Return [x, y] of the center of cell containing provided text 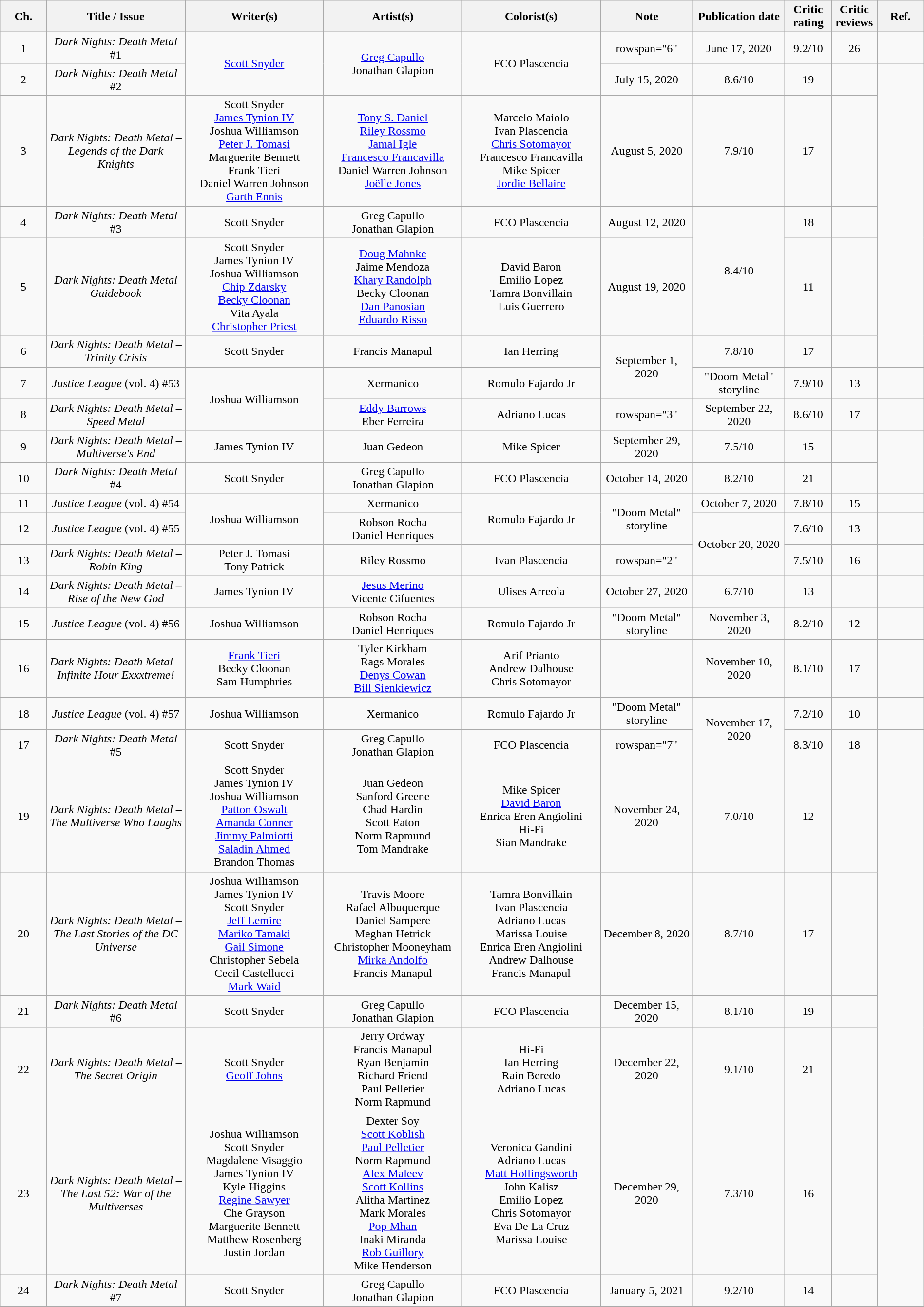
Dark Nights: Death Metal – The Last Stories of the DC Universe [115, 934]
Hi-FiIan HerringRain BeredoAdriano Lucas [531, 1070]
Writer(s) [254, 17]
December 22, 2020 [646, 1070]
26 [855, 48]
Justice League (vol. 4) #57 [115, 714]
Ulises Arreola [531, 592]
Frank TieriBecky CloonanSam Humphries [254, 669]
August 19, 2020 [646, 287]
Dark Nights: Death Metal – Speed Metal [115, 414]
July 15, 2020 [646, 80]
7.2/10 [808, 714]
December 29, 2020 [646, 1193]
Scott SnyderJames Tynion IVJoshua WilliamsonPeter J. TomasiMarguerite BennettFrank TieriDaniel Warren JohnsonGarth Ennis [254, 151]
23 [23, 1193]
20 [23, 934]
rowspan="6" [646, 48]
7.0/10 [739, 816]
November 24, 2020 [646, 816]
Justice League (vol. 4) #56 [115, 624]
7.3/10 [739, 1193]
Critic reviews [855, 17]
November 17, 2020 [739, 729]
October 20, 2020 [739, 545]
8.3/10 [808, 745]
4 [23, 222]
Joshua WilliamsonScott SnyderMagdalene VisaggioJames Tynion IVKyle HigginsRegine SawyerChe GraysonMarguerite BennettMatthew RosenbergJustin Jordan [254, 1193]
Eddy BarrowsEber Ferreira [393, 414]
Justice League (vol. 4) #53 [115, 383]
October 27, 2020 [646, 592]
1 [23, 48]
Dark Nights: Death Metal #5 [115, 745]
January 5, 2021 [646, 1291]
Dark Nights: Death Metal – Legends of the Dark Knights [115, 151]
October 14, 2020 [646, 478]
8 [23, 414]
8.4/10 [739, 271]
rowspan="2" [646, 561]
Jesus MerinoVicente Cifuentes [393, 592]
November 3, 2020 [739, 624]
6 [23, 351]
September 1, 2020 [646, 367]
24 [23, 1291]
Marcelo MaioloIvan PlascenciaChris SotomayorFrancesco FrancavillaMike SpicerJordie Bellaire [531, 151]
Dark Nights: Death Metal #3 [115, 222]
October 7, 2020 [739, 503]
22 [23, 1070]
Tony S. DanielRiley RossmoJamal IgleFrancesco FrancavillaDaniel Warren JohnsonJoëlle Jones [393, 151]
Dark Nights: Death Metal #7 [115, 1291]
June 17, 2020 [739, 48]
rowspan="3" [646, 414]
8.7/10 [739, 934]
Ch. [23, 17]
Dark Nights: Death Metal #4 [115, 478]
September 22, 2020 [739, 414]
Colorist(s) [531, 17]
Tyler KirkhamRags MoralesDenys CowanBill Sienkiewicz [393, 669]
Jerry OrdwayFrancis ManapulRyan BenjaminRichard FriendPaul PelletierNorm Rapmund [393, 1070]
7 [23, 383]
Critic rating [808, 17]
Ian Herring [531, 351]
Scott SnyderGeoff Johns [254, 1070]
Adriano Lucas [531, 414]
Artist(s) [393, 17]
Juan Gedeon [393, 447]
Francis Manapul [393, 351]
Arif PriantoAndrew DalhouseChris Sotomayor [531, 669]
Mike Spicer [531, 447]
Dark Nights: Death Metal #1 [115, 48]
Dark Nights: Death Metal – The Secret Origin [115, 1070]
3 [23, 151]
Joshua WilliamsonJames Tynion IVScott SnyderJeff LemireMariko TamakiGail SimoneChristopher SebelaCecil CastellucciMark Waid [254, 934]
November 10, 2020 [739, 669]
Ref. [901, 17]
Scott SnyderJames Tynion IVJoshua WilliamsonPatton OswaltAmanda ConnerJimmy PalmiottiSaladin AhmedBrandon Thomas [254, 816]
Doug MahnkeJaime MendozaKhary RandolphBecky CloonanDan PanosianEduardo Risso [393, 287]
Dark Nights: Death Metal #6 [115, 1011]
December 8, 2020 [646, 934]
Dark Nights: Death Metal – Multiverse's End [115, 447]
December 15, 2020 [646, 1011]
rowspan="7" [646, 745]
5 [23, 287]
Travis MooreRafael AlbuquerqueDaniel SampereMeghan HetrickChristopher MooneyhamMirka AndolfoFrancis Manapul [393, 934]
Title / Issue [115, 17]
Tamra BonvillainIvan PlascenciaAdriano LucasMarissa LouiseEnrica Eren AngioliniAndrew DalhouseFrancis Manapul [531, 934]
Dark Nights: Death Metal – The Last 52: War of the Multiverses [115, 1193]
2 [23, 80]
Veronica GandiniAdriano LucasMatt HollingsworthJohn KaliszEmilio LopezChris SotomayorEva De La CruzMarissa Louise [531, 1193]
David BaronEmilio LopezTamra BonvillainLuis Guerrero [531, 287]
Dark Nights: Death Metal – Trinity Crisis [115, 351]
9.1/10 [739, 1070]
Dark Nights: Death Metal – The Multiverse Who Laughs [115, 816]
Mike SpicerDavid BaronEnrica Eren AngioliniHi-FiSian Mandrake [531, 816]
August 12, 2020 [646, 222]
Dark Nights: Death Metal #2 [115, 80]
Juan GedeonSanford GreeneChad HardinScott EatonNorm RapmundTom Mandrake [393, 816]
Publication date [739, 17]
Peter J. TomasiTony Patrick [254, 561]
August 5, 2020 [646, 151]
September 29, 2020 [646, 447]
Justice League (vol. 4) #55 [115, 528]
Dexter SoyScott KoblishPaul PelletierNorm RapmundAlex MaleevScott KollinsAlitha MartinezMark MoralesPop MhanInaki MirandaRob GuilloryMike Henderson [393, 1193]
Riley Rossmo [393, 561]
Dark Nights: Death Metal – Rise of the New God [115, 592]
Note [646, 17]
Dark Nights: Death Metal Guidebook [115, 287]
7.6/10 [808, 528]
Dark Nights: Death Metal – Robin King [115, 561]
Dark Nights: Death Metal – Infinite Hour Exxxtreme! [115, 669]
6.7/10 [739, 592]
Scott SnyderJames Tynion IVJoshua WilliamsonChip ZdarskyBecky CloonanVita AyalaChristopher Priest [254, 287]
9 [23, 447]
Ivan Plascencia [531, 561]
Justice League (vol. 4) #54 [115, 503]
